Pinpoint the cell where the given text exists, returning its (X, Y) midpoint coordinate. 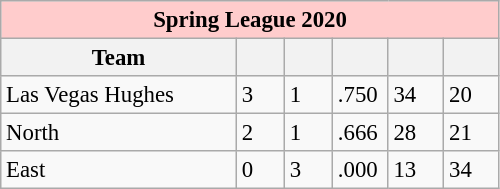
Las Vegas Hughes (119, 95)
East (119, 170)
21 (472, 133)
.000 (361, 170)
Team (119, 58)
Spring League 2020 (250, 20)
2 (260, 133)
0 (260, 170)
North (119, 133)
.750 (361, 95)
.666 (361, 133)
28 (416, 133)
13 (416, 170)
20 (472, 95)
